Provide the (x, y) coordinate of the cell's center where the given text is located.  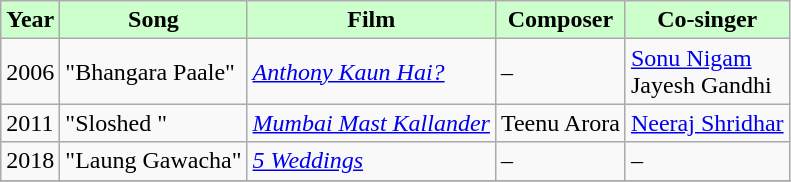
Co-singer (707, 20)
"Sloshed " (154, 123)
2011 (30, 123)
"Bhangara Paale" (154, 72)
Teenu Arora (560, 123)
2018 (30, 161)
Anthony Kaun Hai? (371, 72)
"Laung Gawacha" (154, 161)
Sonu NigamJayesh Gandhi (707, 72)
2006 (30, 72)
Song (154, 20)
Film (371, 20)
Neeraj Shridhar (707, 123)
Year (30, 20)
Composer (560, 20)
5 Weddings (371, 161)
Mumbai Mast Kallander (371, 123)
